Provide the (X, Y) coordinate of the cell's center where the given text is located.  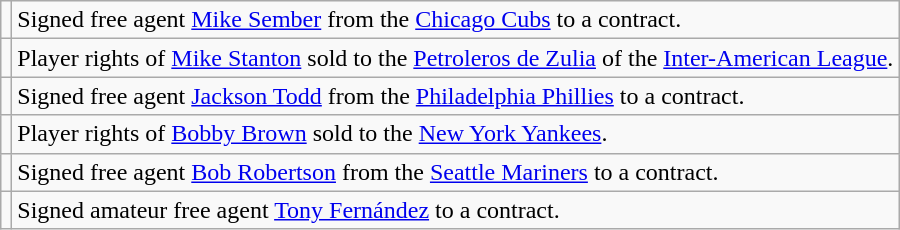
Signed free agent Mike Sember from the Chicago Cubs to a contract. (456, 20)
Signed free agent Bob Robertson from the Seattle Mariners to a contract. (456, 172)
Player rights of Bobby Brown sold to the New York Yankees. (456, 134)
Signed amateur free agent Tony Fernández to a contract. (456, 210)
Signed free agent Jackson Todd from the Philadelphia Phillies to a contract. (456, 96)
Player rights of Mike Stanton sold to the Petroleros de Zulia of the Inter-American League. (456, 58)
